Provide the (x, y) coordinate of the cell's center where the given text is located.  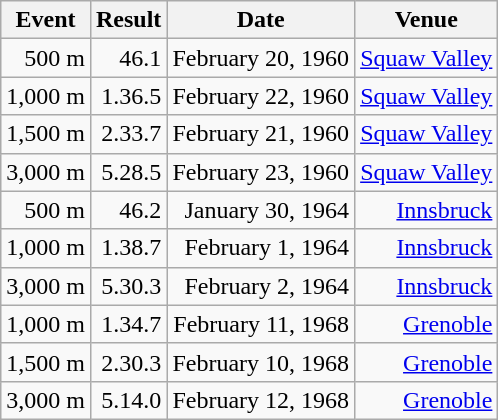
5.14.0 (128, 400)
Venue (426, 20)
February 12, 1968 (261, 400)
Result (128, 20)
February 2, 1964 (261, 286)
Event (46, 20)
5.30.3 (128, 286)
1.34.7 (128, 324)
February 11, 1968 (261, 324)
January 30, 1964 (261, 210)
1.36.5 (128, 96)
February 1, 1964 (261, 248)
1.38.7 (128, 248)
46.2 (128, 210)
February 22, 1960 (261, 96)
February 23, 1960 (261, 172)
February 20, 1960 (261, 58)
February 10, 1968 (261, 362)
February 21, 1960 (261, 134)
46.1 (128, 58)
2.33.7 (128, 134)
2.30.3 (128, 362)
Date (261, 20)
5.28.5 (128, 172)
